Detect which cell encompasses the target text, then output its [x, y] center coordinate. 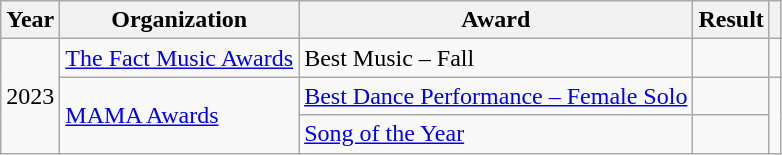
Year [30, 20]
Song of the Year [496, 134]
MAMA Awards [180, 115]
Best Dance Performance – Female Solo [496, 96]
The Fact Music Awards [180, 58]
Result [731, 20]
Award [496, 20]
Organization [180, 20]
2023 [30, 96]
Best Music – Fall [496, 58]
